From the cell containing the given text, extract its center point as (x, y) coordinate. 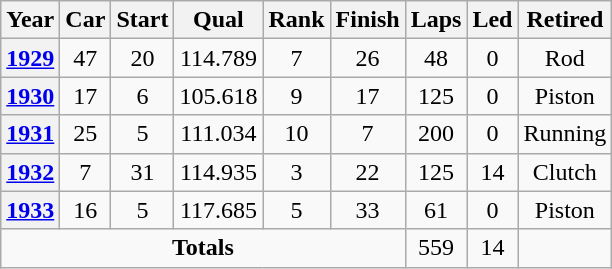
48 (436, 58)
Rank (296, 20)
6 (142, 96)
Car (86, 20)
22 (368, 172)
1929 (30, 58)
16 (86, 210)
1932 (30, 172)
9 (296, 96)
Start (142, 20)
Finish (368, 20)
117.685 (218, 210)
Retired (565, 20)
Rod (565, 58)
47 (86, 58)
Qual (218, 20)
1931 (30, 134)
Year (30, 20)
200 (436, 134)
Laps (436, 20)
33 (368, 210)
10 (296, 134)
559 (436, 248)
3 (296, 172)
111.034 (218, 134)
Clutch (565, 172)
31 (142, 172)
Running (565, 134)
114.789 (218, 58)
26 (368, 58)
Led (492, 20)
1930 (30, 96)
Totals (203, 248)
105.618 (218, 96)
1933 (30, 210)
25 (86, 134)
20 (142, 58)
114.935 (218, 172)
61 (436, 210)
